For the text-containing cell, return its midpoint in (x, y) coordinate format. 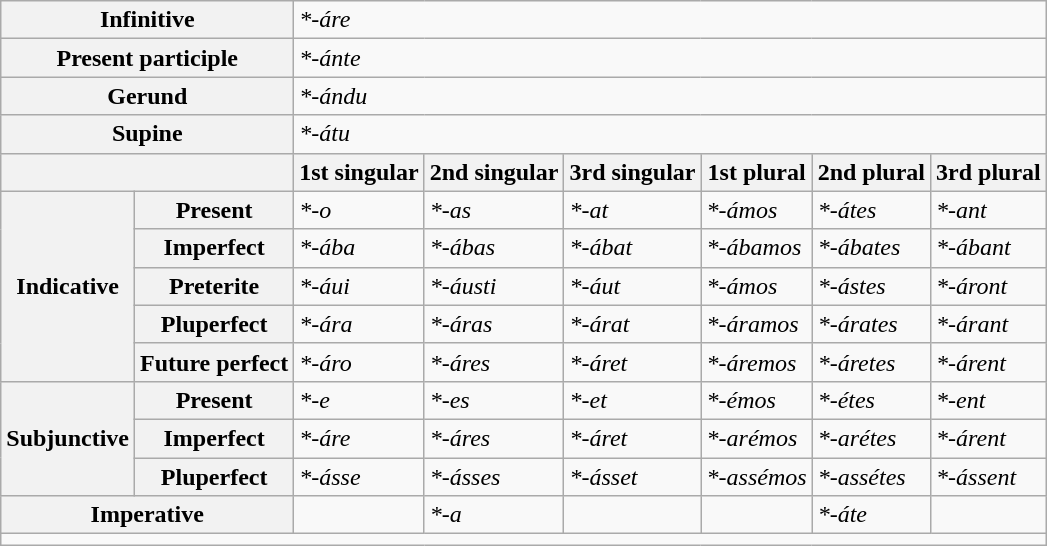
*-áremos (756, 362)
*-ásset (632, 477)
*-áut (632, 286)
Present participle (148, 58)
*-ástes (871, 286)
*-átes (871, 210)
*-ábates (871, 248)
*-árat (632, 324)
*-es (494, 400)
1st singular (359, 172)
*-assémos (756, 477)
*-ábant (989, 248)
*-ándu (670, 96)
*-ant (989, 210)
*-árant (989, 324)
*-étes (871, 400)
*-ábat (632, 248)
*-áretes (871, 362)
*-áte (871, 515)
*-ára (359, 324)
*-ásse (359, 477)
*-arétes (871, 438)
*-ábas (494, 248)
Subjunctive (68, 438)
*-áront (989, 286)
*-at (632, 210)
*-as (494, 210)
2nd singular (494, 172)
*-assétes (871, 477)
*-áramos (756, 324)
*-átu (670, 134)
*-áusti (494, 286)
*-áro (359, 362)
*-ásses (494, 477)
3rd plural (989, 172)
*-ábamos (756, 248)
*-ába (359, 248)
Future perfect (214, 362)
Gerund (148, 96)
*-o (359, 210)
Preterite (214, 286)
*-áras (494, 324)
*-et (632, 400)
1st plural (756, 172)
2nd plural (871, 172)
Indicative (68, 286)
*-a (494, 515)
Infinitive (148, 20)
*-ent (989, 400)
*-émos (756, 400)
Imperative (148, 515)
*-e (359, 400)
*-árates (871, 324)
3rd singular (632, 172)
*-ánte (670, 58)
Supine (148, 134)
*-arémos (756, 438)
*-áui (359, 286)
*-ássent (989, 477)
